Return the (X, Y) coordinate for the center point of the cell that contains the specified text.  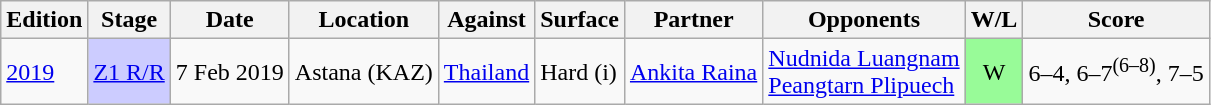
2019 (44, 72)
Surface (580, 20)
Location (364, 20)
W (994, 72)
Hard (i) (580, 72)
Thailand (486, 72)
W/L (994, 20)
Partner (693, 20)
Ankita Raina (693, 72)
Stage (129, 20)
Nudnida Luangnam Peangtarn Plipuech (864, 72)
Date (230, 20)
7 Feb 2019 (230, 72)
Against (486, 20)
Score (1116, 20)
Astana (KAZ) (364, 72)
Edition (44, 20)
Opponents (864, 20)
6–4, 6–7(6–8), 7–5 (1116, 72)
Z1 R/R (129, 72)
